For the text-containing cell, return its midpoint in (x, y) coordinate format. 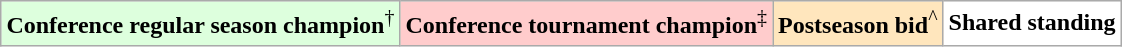
Conference regular season champion† (200, 24)
Conference tournament champion‡ (586, 24)
Postseason bid^ (858, 24)
Shared standing (1032, 24)
